Find where the given text appears and provide that cell's center as [x, y] coordinate. 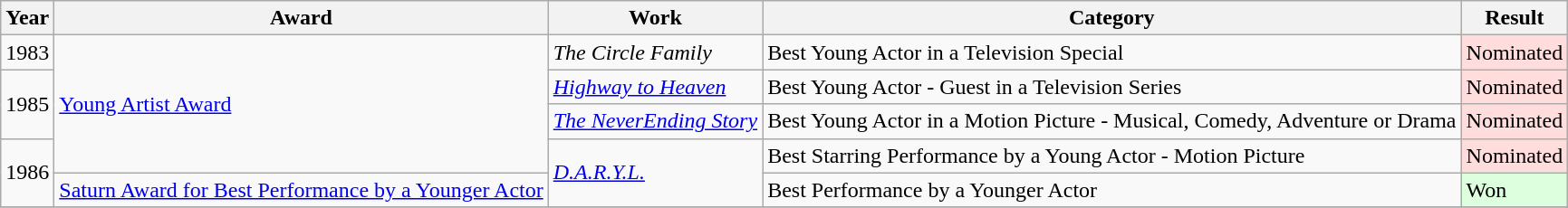
Best Performance by a Younger Actor [1112, 190]
1983 [27, 52]
Best Young Actor in a Television Special [1112, 52]
Year [27, 18]
Best Starring Performance by a Young Actor - Motion Picture [1112, 156]
Result [1515, 18]
Best Young Actor - Guest in a Television Series [1112, 87]
Best Young Actor in a Motion Picture - Musical, Comedy, Adventure or Drama [1112, 121]
Young Artist Award [301, 104]
Saturn Award for Best Performance by a Younger Actor [301, 190]
The Circle Family [655, 52]
Work [655, 18]
D.A.R.Y.L. [655, 173]
Won [1515, 190]
1985 [27, 104]
The NeverEnding Story [655, 121]
Category [1112, 18]
Award [301, 18]
1986 [27, 173]
Highway to Heaven [655, 87]
